Return (X, Y) of the center of cell containing provided text 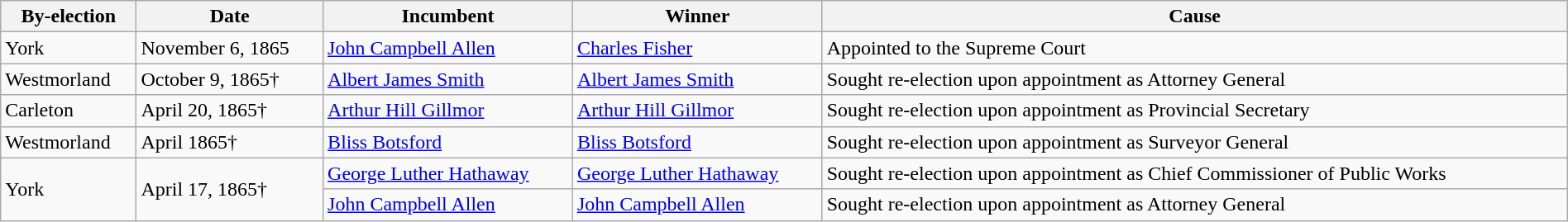
April 1865† (230, 142)
By-election (69, 17)
April 17, 1865† (230, 189)
Sought re-election upon appointment as Provincial Secretary (1194, 111)
Date (230, 17)
Carleton (69, 111)
April 20, 1865† (230, 111)
Incumbent (448, 17)
Appointed to the Supreme Court (1194, 48)
Winner (697, 17)
October 9, 1865† (230, 79)
Charles Fisher (697, 48)
Sought re-election upon appointment as Surveyor General (1194, 142)
Sought re-election upon appointment as Chief Commissioner of Public Works (1194, 173)
Cause (1194, 17)
November 6, 1865 (230, 48)
